Pinpoint the cell where the given text exists, returning its (x, y) midpoint coordinate. 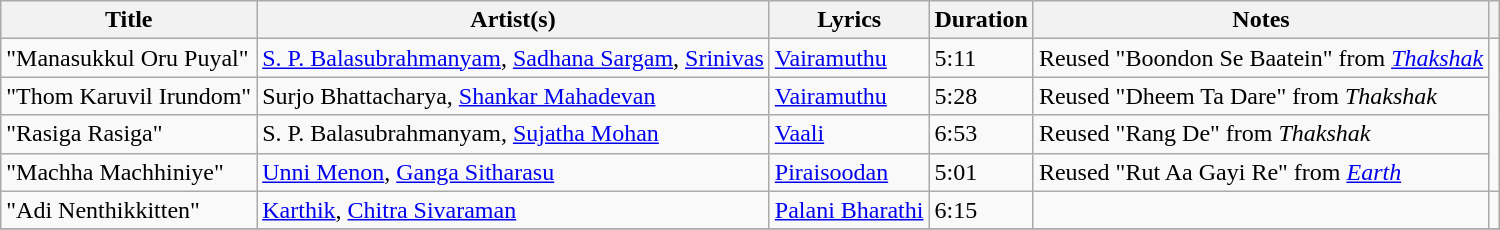
"Adi Nenthikkitten" (129, 210)
"Thom Karuvil Irundom" (129, 96)
Reused "Boondon Se Baatein" from Thakshak (1260, 58)
6:53 (981, 134)
Duration (981, 20)
"Manasukkul Oru Puyal" (129, 58)
Reused "Rang De" from Thakshak (1260, 134)
"Rasiga Rasiga" (129, 134)
Unni Menon, Ganga Sitharasu (514, 172)
6:15 (981, 210)
Notes (1260, 20)
Surjo Bhattacharya, Shankar Mahadevan (514, 96)
5:28 (981, 96)
Vaali (849, 134)
Artist(s) (514, 20)
"Machha Machhiniye" (129, 172)
Title (129, 20)
Reused "Rut Aa Gayi Re" from Earth (1260, 172)
Karthik, Chitra Sivaraman (514, 210)
Palani Bharathi (849, 210)
Piraisoodan (849, 172)
5:11 (981, 58)
S. P. Balasubrahmanyam, Sadhana Sargam, Srinivas (514, 58)
Lyrics (849, 20)
Reused "Dheem Ta Dare" from Thakshak (1260, 96)
5:01 (981, 172)
S. P. Balasubrahmanyam, Sujatha Mohan (514, 134)
